Detect which cell encompasses the target text, then output its [X, Y] center coordinate. 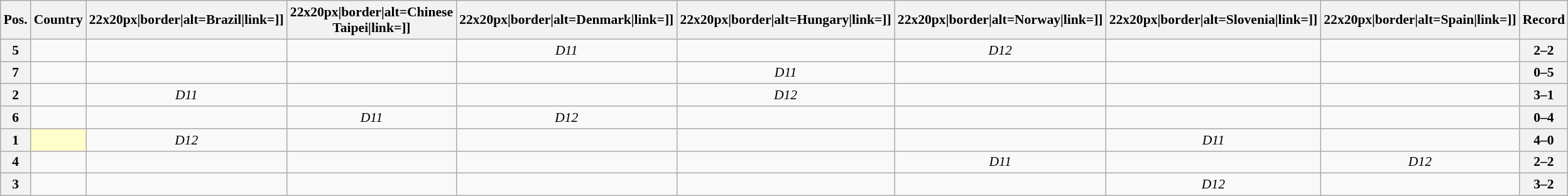
22x20px|border|alt=Brazil|link=]] [187, 20]
Pos. [16, 20]
3–1 [1544, 95]
4–0 [1544, 140]
0–5 [1544, 73]
1 [16, 140]
22x20px|border|alt=Denmark|link=]] [567, 20]
22x20px|border|alt=Spain|link=]] [1420, 20]
Country [58, 20]
3 [16, 185]
3–2 [1544, 185]
6 [16, 117]
22x20px|border|alt=Hungary|link=]] [785, 20]
0–4 [1544, 117]
22x20px|border|alt=Chinese Taipei|link=]] [372, 20]
22x20px|border|alt=Norway|link=]] [1000, 20]
Record [1544, 20]
5 [16, 50]
4 [16, 162]
22x20px|border|alt=Slovenia|link=]] [1214, 20]
2 [16, 95]
7 [16, 73]
